Output the [x, y] coordinate of the center of the cell containing the given text.  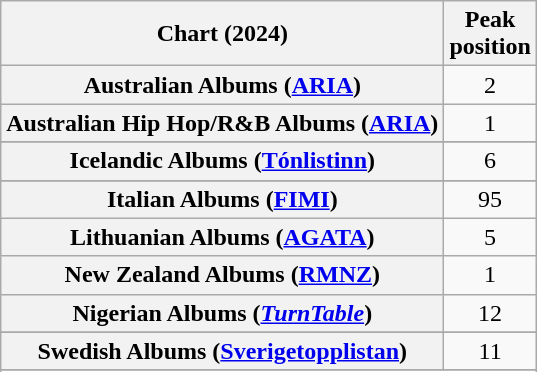
Lithuanian Albums (AGATA) [222, 237]
Chart (2024) [222, 34]
New Zealand Albums (RMNZ) [222, 275]
Peakposition [490, 34]
Italian Albums (FIMI) [222, 199]
Australian Hip Hop/R&B Albums (ARIA) [222, 123]
Swedish Albums (Sverigetopplistan) [222, 351]
Icelandic Albums (Tónlistinn) [222, 161]
2 [490, 85]
5 [490, 237]
95 [490, 199]
Nigerian Albums (TurnTable) [222, 313]
12 [490, 313]
6 [490, 161]
11 [490, 351]
Australian Albums (ARIA) [222, 85]
